Detect which cell encompasses the target text, then output its [X, Y] center coordinate. 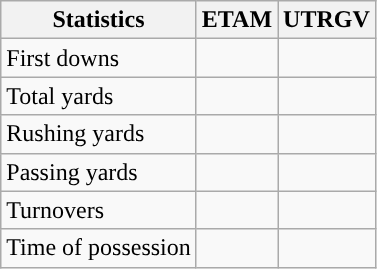
ETAM [236, 20]
Time of possession [99, 248]
Statistics [99, 20]
UTRGV [327, 20]
Rushing yards [99, 134]
Passing yards [99, 172]
Total yards [99, 96]
First downs [99, 58]
Turnovers [99, 210]
